Identify which cell holds the provided text, then report its [X, Y] central coordinate. 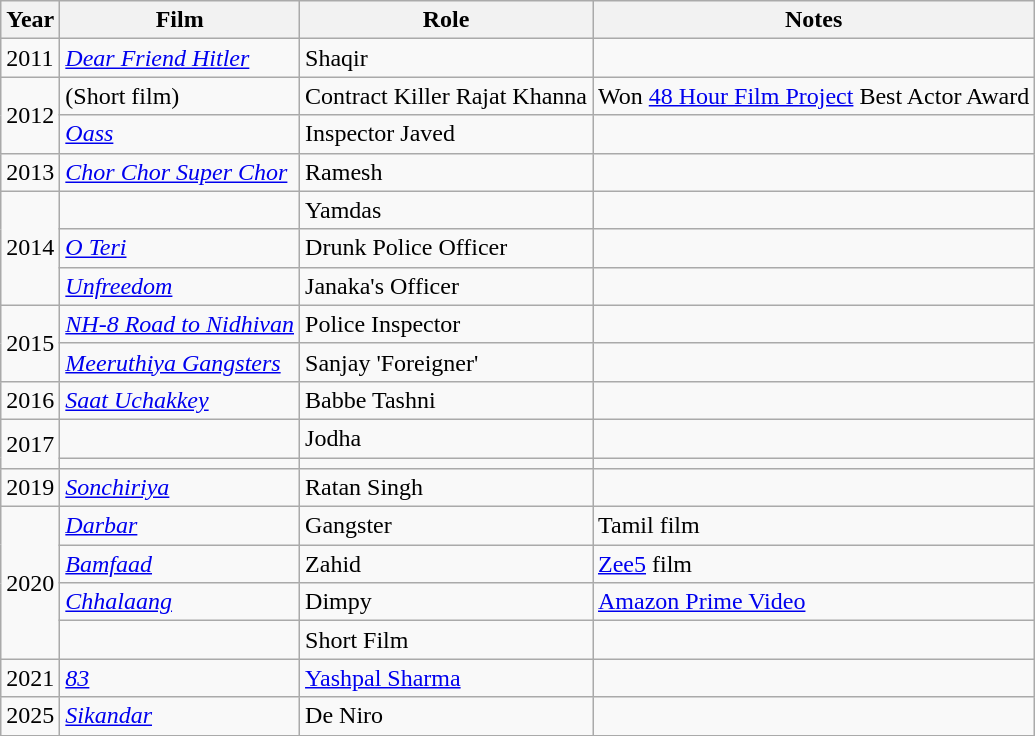
Amazon Prime Video [813, 602]
2019 [30, 488]
Tamil film [813, 526]
Unfreedom [180, 286]
(Short film) [180, 96]
Notes [813, 20]
NH-8 Road to Nidhivan [180, 324]
Zahid [446, 564]
2014 [30, 248]
De Niro [446, 716]
Sonchiriya [180, 488]
Jodha [446, 438]
Meeruthiya Gangsters [180, 362]
Gangster [446, 526]
Zee5 film [813, 564]
2012 [30, 115]
Darbar [180, 526]
83 [180, 678]
2021 [30, 678]
2017 [30, 444]
Sanjay 'Foreigner' [446, 362]
Chhalaang [180, 602]
2011 [30, 58]
Saat Uchakkey [180, 400]
Won 48 Hour Film Project Best Actor Award [813, 96]
Yashpal Sharma [446, 678]
Ratan Singh [446, 488]
Role [446, 20]
Yamdas [446, 210]
Babbe Tashni [446, 400]
Year [30, 20]
Shaqir [446, 58]
Bamfaad [180, 564]
Police Inspector [446, 324]
Film [180, 20]
Short Film [446, 640]
Inspector Javed [446, 134]
Oass [180, 134]
Dimpy [446, 602]
2015 [30, 343]
2016 [30, 400]
2020 [30, 583]
Dear Friend Hitler [180, 58]
Drunk Police Officer [446, 248]
2025 [30, 716]
Ramesh [446, 172]
Contract Killer Rajat Khanna [446, 96]
Janaka's Officer [446, 286]
Chor Chor Super Chor [180, 172]
O Teri [180, 248]
Sikandar [180, 716]
2013 [30, 172]
